From the cell containing the given text, extract its center point as [X, Y] coordinate. 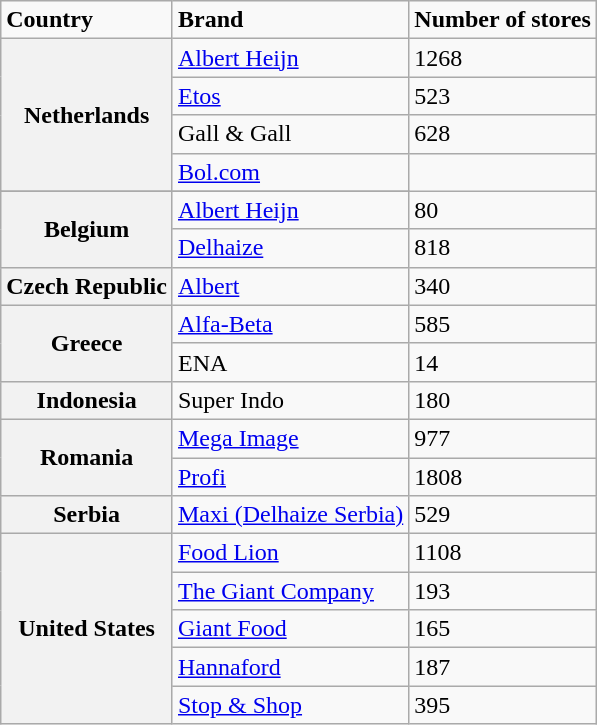
80 [503, 210]
395 [503, 705]
340 [503, 286]
529 [503, 515]
Albert [290, 286]
Food Lion [290, 553]
Stop & Shop [290, 705]
Serbia [87, 515]
193 [503, 591]
Maxi (Delhaize Serbia) [290, 515]
ENA [290, 362]
1808 [503, 477]
Super Indo [290, 400]
977 [503, 438]
Romania [87, 457]
818 [503, 248]
Belgium [87, 229]
628 [503, 134]
Delhaize [290, 248]
Country [87, 20]
Giant Food [290, 629]
165 [503, 629]
Etos [290, 96]
Alfa-Beta [290, 324]
585 [503, 324]
Bol.com [290, 172]
Number of stores [503, 20]
187 [503, 667]
Hannaford [290, 667]
1108 [503, 553]
Gall & Gall [290, 134]
Mega Image [290, 438]
14 [503, 362]
Netherlands [87, 115]
The Giant Company [290, 591]
Greece [87, 343]
United States [87, 629]
Profi [290, 477]
Indonesia [87, 400]
180 [503, 400]
1268 [503, 58]
Brand [290, 20]
523 [503, 96]
Czech Republic [87, 286]
